Search for the cell housing the specified text and yield its (x, y) center coordinate. 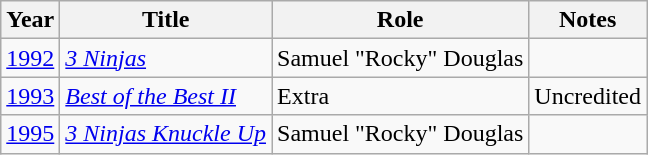
Role (400, 20)
3 Ninjas Knuckle Up (166, 134)
1993 (30, 96)
1995 (30, 134)
1992 (30, 58)
Extra (400, 96)
3 Ninjas (166, 58)
Notes (588, 20)
Uncredited (588, 96)
Year (30, 20)
Title (166, 20)
Best of the Best II (166, 96)
